Return the [x, y] coordinate for the center point of the cell that contains the specified text.  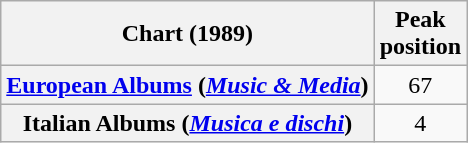
Chart (1989) [188, 34]
4 [420, 123]
Italian Albums (Musica e dischi) [188, 123]
European Albums (Music & Media) [188, 85]
67 [420, 85]
Peakposition [420, 34]
